Detect which cell encompasses the target text, then output its [x, y] center coordinate. 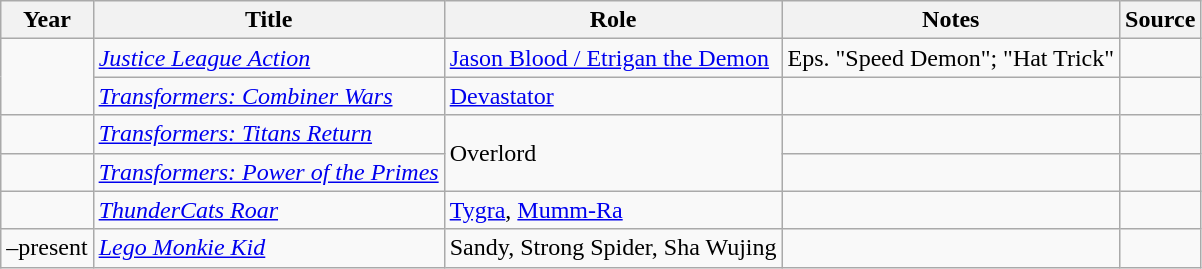
Sandy, Strong Spider, Sha Wujing [613, 248]
Title [268, 20]
Transformers: Titans Return [268, 134]
Notes [951, 20]
Jason Blood / Etrigan the Demon [613, 58]
Eps. "Speed Demon"; "Hat Trick" [951, 58]
ThunderCats Roar [268, 210]
–present [47, 248]
Transformers: Combiner Wars [268, 96]
Year [47, 20]
Role [613, 20]
Transformers: Power of the Primes [268, 172]
Justice League Action [268, 58]
Lego Monkie Kid [268, 248]
Overlord [613, 153]
Devastator [613, 96]
Source [1160, 20]
Tygra, Mumm-Ra [613, 210]
